Determine the (x, y) coordinate at the center of the cell enclosing the given text.  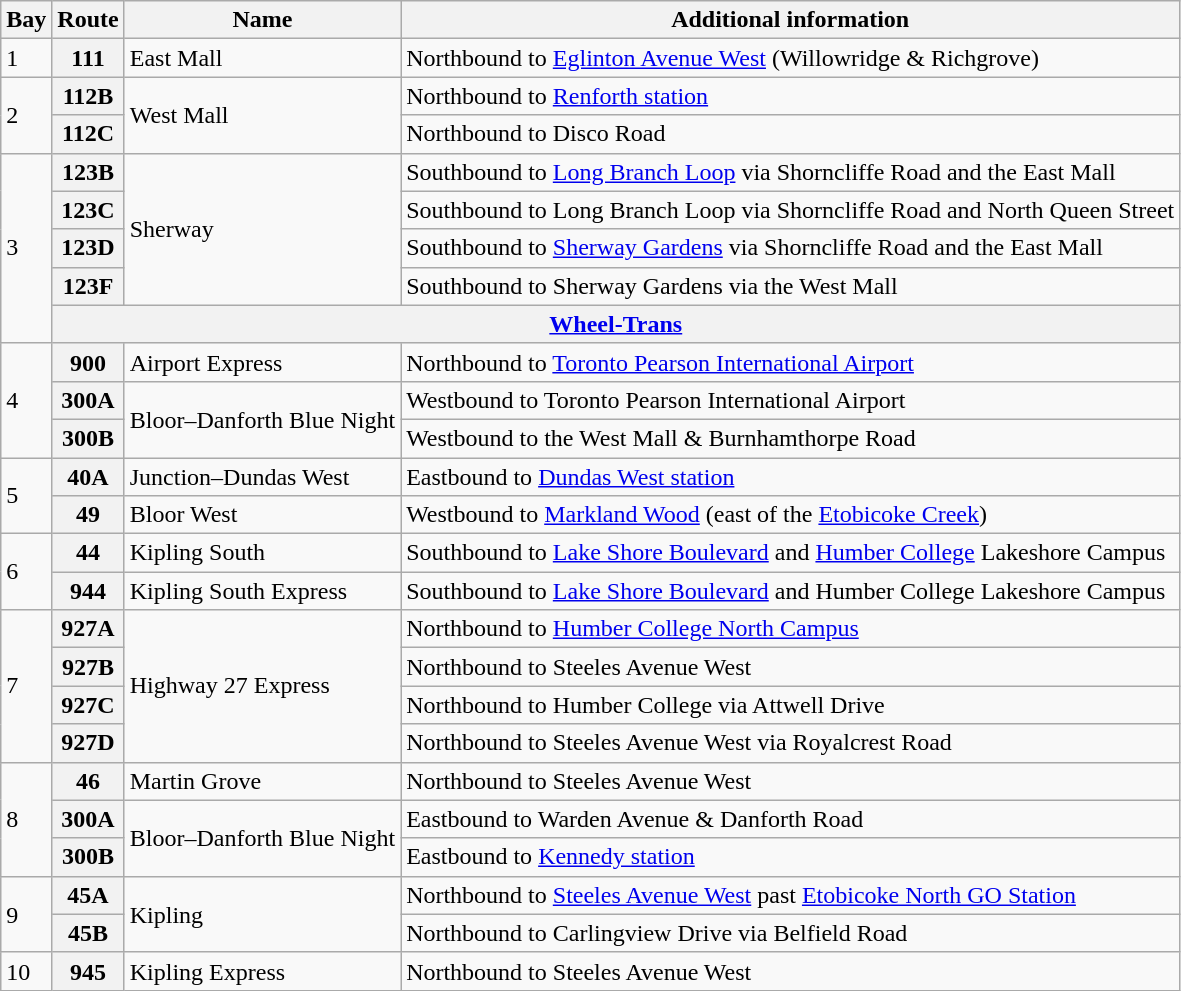
Southbound to Long Branch Loop via Shorncliffe Road and the East Mall (790, 172)
Kipling South (262, 553)
Southbound to Sherway Gardens via Shorncliffe Road and the East Mall (790, 248)
5 (26, 496)
East Mall (262, 58)
10 (26, 971)
Eastbound to Dundas West station (790, 477)
Bay (26, 20)
8 (26, 819)
2 (26, 115)
3 (26, 248)
Southbound to Sherway Gardens via the West Mall (790, 286)
45A (88, 895)
Wheel-Trans (616, 324)
Route (88, 20)
Additional information (790, 20)
Northbound to Humber College North Campus (790, 629)
Southbound to Long Branch Loop via Shorncliffe Road and North Queen Street (790, 210)
Name (262, 20)
927B (88, 667)
Eastbound to Kennedy station (790, 857)
6 (26, 572)
927D (88, 743)
111 (88, 58)
9 (26, 914)
944 (88, 591)
Airport Express (262, 362)
Highway 27 Express (262, 686)
Kipling (262, 914)
Northbound to Toronto Pearson International Airport (790, 362)
4 (26, 400)
123B (88, 172)
Northbound to Eglinton Avenue West (Willowridge & Richgrove) (790, 58)
123C (88, 210)
46 (88, 781)
927A (88, 629)
Junction–Dundas West (262, 477)
945 (88, 971)
Martin Grove (262, 781)
123F (88, 286)
Kipling South Express (262, 591)
Sherway (262, 229)
123D (88, 248)
Westbound to Markland Wood (east of the Etobicoke Creek) (790, 515)
Northbound to Renforth station (790, 96)
Westbound to Toronto Pearson International Airport (790, 400)
40A (88, 477)
900 (88, 362)
44 (88, 553)
1 (26, 58)
Bloor West (262, 515)
Northbound to Carlingview Drive via Belfield Road (790, 933)
7 (26, 686)
Northbound to Steeles Avenue West via Royalcrest Road (790, 743)
Westbound to the West Mall & Burnhamthorpe Road (790, 438)
927C (88, 705)
West Mall (262, 115)
112B (88, 96)
Northbound to Disco Road (790, 134)
112C (88, 134)
45B (88, 933)
Kipling Express (262, 971)
Eastbound to Warden Avenue & Danforth Road (790, 819)
Northbound to Steeles Avenue West past Etobicoke North GO Station (790, 895)
49 (88, 515)
Northbound to Humber College via Attwell Drive (790, 705)
